Extract the (X, Y) coordinate from the center of the cell holding the provided text.  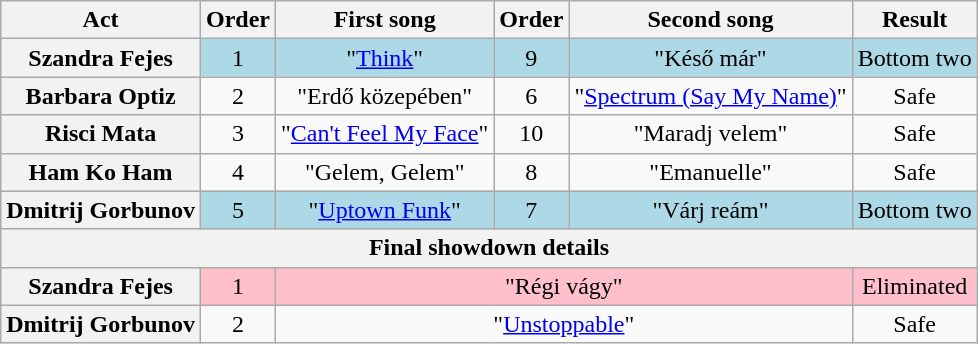
"Gelem, Gelem" (385, 172)
"Can't Feel My Face" (385, 134)
Ham Ko Ham (101, 172)
"Késő már" (710, 58)
4 (238, 172)
Result (914, 20)
"Emanuelle" (710, 172)
"Várj reám" (710, 210)
9 (532, 58)
"Régi vágy" (564, 286)
6 (532, 96)
Barbara Optiz (101, 96)
"Maradj velem" (710, 134)
Second song (710, 20)
3 (238, 134)
"Uptown Funk" (385, 210)
"Erdő közepében" (385, 96)
Risci Mata (101, 134)
"Unstoppable" (564, 324)
"Think" (385, 58)
Final showdown details (489, 248)
8 (532, 172)
First song (385, 20)
"Spectrum (Say My Name)" (710, 96)
10 (532, 134)
Act (101, 20)
5 (238, 210)
7 (532, 210)
Eliminated (914, 286)
